Return (x, y) of the center of cell containing provided text 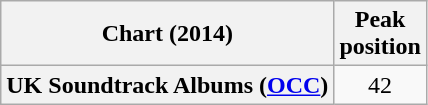
UK Soundtrack Albums (OCC) (168, 85)
Chart (2014) (168, 34)
Peakposition (380, 34)
42 (380, 85)
